Extract the [X, Y] coordinate from the center of the cell holding the provided text.  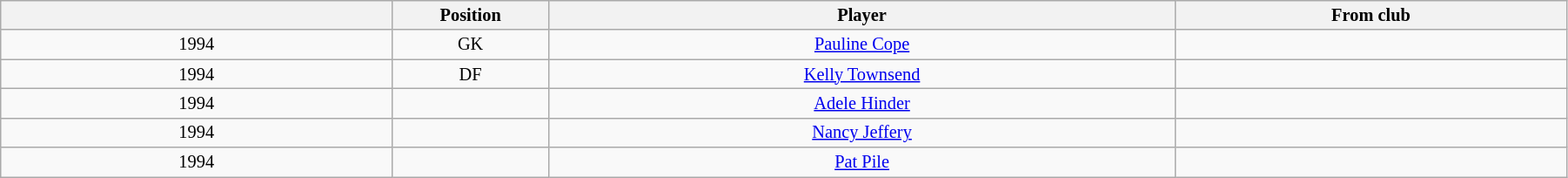
GK [471, 44]
From club [1371, 15]
Adele Hinder [862, 103]
Player [862, 15]
Pat Pile [862, 162]
Pauline Cope [862, 44]
Kelly Townsend [862, 74]
Nancy Jeffery [862, 133]
Position [471, 15]
DF [471, 74]
